Pinpoint the cell where the given text exists, returning its [x, y] midpoint coordinate. 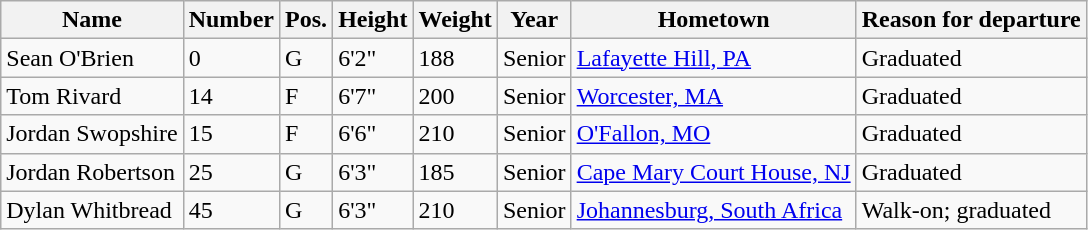
Height [373, 20]
Hometown [714, 20]
6'2" [373, 58]
Number [231, 20]
Walk-on; graduated [971, 210]
Jordan Swopshire [92, 134]
15 [231, 134]
Year [534, 20]
Johannesburg, South Africa [714, 210]
Lafayette Hill, PA [714, 58]
Name [92, 20]
25 [231, 172]
Weight [455, 20]
Cape Mary Court House, NJ [714, 172]
185 [455, 172]
200 [455, 96]
Sean O'Brien [92, 58]
0 [231, 58]
Tom Rivard [92, 96]
45 [231, 210]
6'7" [373, 96]
Pos. [306, 20]
Worcester, MA [714, 96]
O'Fallon, MO [714, 134]
188 [455, 58]
Dylan Whitbread [92, 210]
6'6" [373, 134]
14 [231, 96]
Reason for departure [971, 20]
Jordan Robertson [92, 172]
